Scan for the cell matching the given text and deliver its [X, Y] coordinate at center. 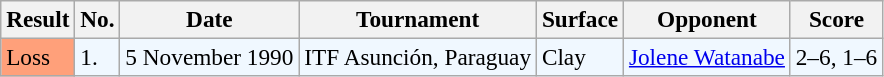
Date [210, 19]
Opponent [708, 19]
No. [98, 19]
ITF Asunción, Paraguay [418, 57]
Tournament [418, 19]
1. [98, 57]
Surface [580, 19]
Jolene Watanabe [708, 57]
2–6, 1–6 [836, 57]
Result [38, 19]
Loss [38, 57]
Clay [580, 57]
Score [836, 19]
5 November 1990 [210, 57]
